Output the [x, y] coordinate of the center of the cell containing the given text.  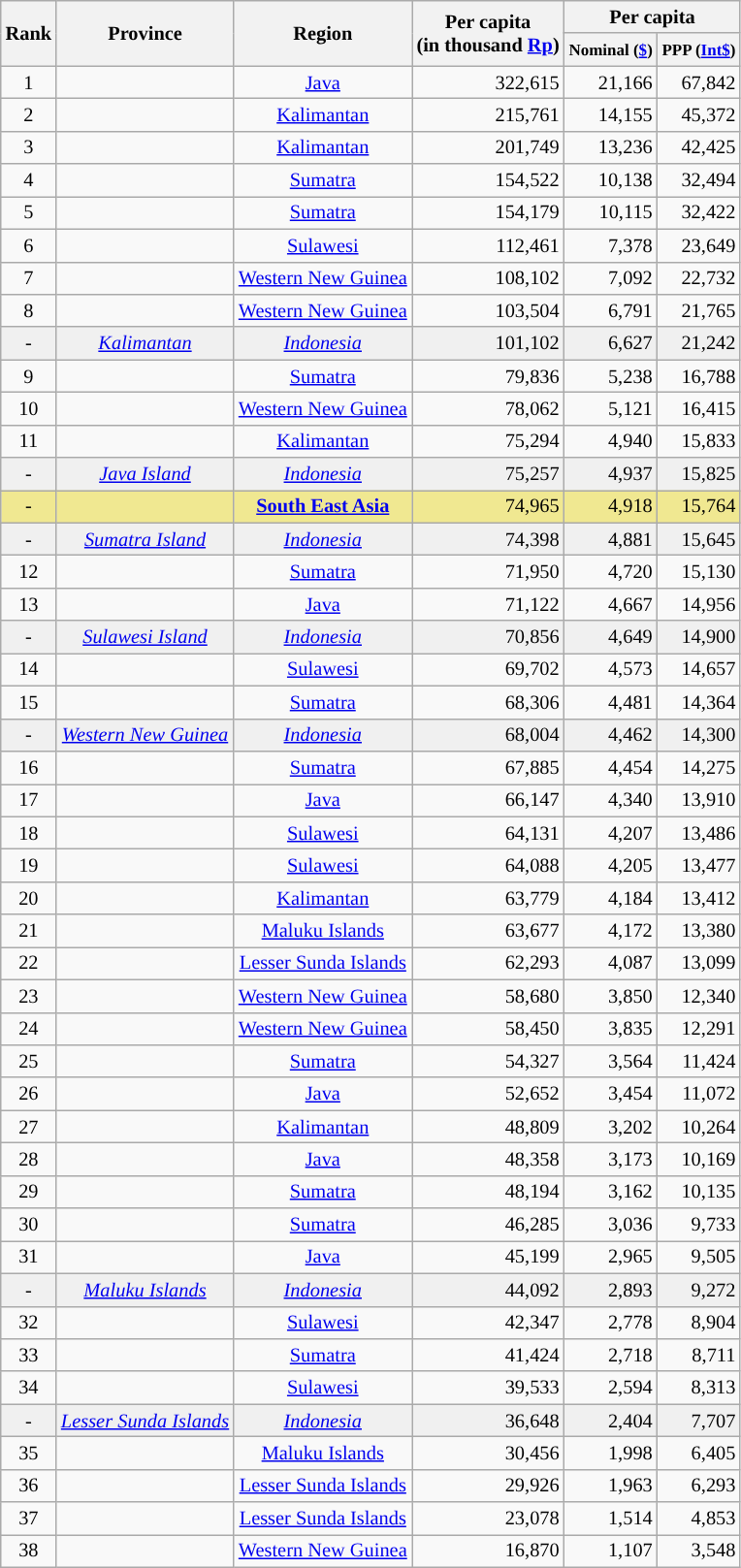
16 [29, 767]
11,424 [699, 1061]
6 [29, 245]
13,412 [699, 898]
14,300 [699, 735]
4,087 [611, 963]
21,166 [611, 82]
33 [29, 1355]
12,340 [699, 996]
9 [29, 376]
3,548 [699, 1551]
3,202 [611, 1127]
14,657 [699, 669]
23 [29, 996]
12 [29, 571]
54,327 [489, 1061]
29 [29, 1192]
9,505 [699, 1257]
20 [29, 898]
Region [323, 33]
Java Island [145, 474]
67,885 [489, 767]
8,711 [699, 1355]
32,494 [699, 180]
4,940 [611, 441]
41,424 [489, 1355]
3,835 [611, 1029]
201,749 [489, 147]
13,910 [699, 800]
8 [29, 310]
13,486 [699, 833]
4,573 [611, 669]
3,173 [611, 1159]
39,533 [489, 1388]
2,594 [611, 1388]
112,461 [489, 245]
13,099 [699, 963]
2 [29, 114]
4,667 [611, 604]
52,652 [489, 1094]
3,564 [611, 1061]
South East Asia [323, 506]
32 [29, 1323]
3,036 [611, 1225]
34 [29, 1388]
4 [29, 180]
103,504 [489, 310]
12,291 [699, 1029]
4,649 [611, 637]
Nominal ($) [611, 49]
21,765 [699, 310]
23,649 [699, 245]
14,275 [699, 767]
23,078 [489, 1519]
4,184 [611, 898]
74,965 [489, 506]
32,422 [699, 212]
71,122 [489, 604]
26 [29, 1094]
5,121 [611, 408]
16,415 [699, 408]
36,648 [489, 1421]
37 [29, 1519]
4,481 [611, 702]
2,404 [611, 1421]
13,380 [699, 931]
8,904 [699, 1323]
38 [29, 1551]
28 [29, 1159]
48,809 [489, 1127]
13,236 [611, 147]
63,677 [489, 931]
42,425 [699, 147]
6,405 [699, 1453]
25 [29, 1061]
Province [145, 33]
46,285 [489, 1225]
16,788 [699, 376]
1,514 [611, 1519]
Rank [29, 33]
64,131 [489, 833]
10,135 [699, 1192]
15,825 [699, 474]
7,092 [611, 278]
10,264 [699, 1127]
58,450 [489, 1029]
45,199 [489, 1257]
7,378 [611, 245]
1,998 [611, 1453]
30,456 [489, 1453]
63,779 [489, 898]
101,102 [489, 343]
10,115 [611, 212]
69,702 [489, 669]
4,207 [611, 833]
3 [29, 147]
PPP (Int$) [699, 49]
9,272 [699, 1290]
17 [29, 800]
29,926 [489, 1486]
67,842 [699, 82]
4,340 [611, 800]
68,004 [489, 735]
4,881 [611, 539]
62,293 [489, 963]
6,627 [611, 343]
6,293 [699, 1486]
66,147 [489, 800]
24 [29, 1029]
8,313 [699, 1388]
5,238 [611, 376]
7,707 [699, 1421]
11 [29, 441]
19 [29, 865]
215,761 [489, 114]
2,893 [611, 1290]
Sumatra Island [145, 539]
42,347 [489, 1323]
75,257 [489, 474]
4,205 [611, 865]
48,358 [489, 1159]
79,836 [489, 376]
22 [29, 963]
4,454 [611, 767]
14,155 [611, 114]
6,791 [611, 310]
1,963 [611, 1486]
2,718 [611, 1355]
7 [29, 278]
5 [29, 212]
14,900 [699, 637]
9,733 [699, 1225]
4,937 [611, 474]
64,088 [489, 865]
78,062 [489, 408]
15,833 [699, 441]
75,294 [489, 441]
14,364 [699, 702]
27 [29, 1127]
44,092 [489, 1290]
10,169 [699, 1159]
2,965 [611, 1257]
35 [29, 1453]
15,764 [699, 506]
13 [29, 604]
4,853 [699, 1519]
68,306 [489, 702]
36 [29, 1486]
14 [29, 669]
21 [29, 931]
4,918 [611, 506]
21,242 [699, 343]
14,956 [699, 604]
Per capita [653, 16]
30 [29, 1225]
71,950 [489, 571]
154,179 [489, 212]
10,138 [611, 180]
48,194 [489, 1192]
4,462 [611, 735]
15,645 [699, 539]
15,130 [699, 571]
13,477 [699, 865]
18 [29, 833]
2,778 [611, 1323]
4,720 [611, 571]
322,615 [489, 82]
74,398 [489, 539]
Sulawesi Island [145, 637]
15 [29, 702]
3,162 [611, 1192]
3,850 [611, 996]
1,107 [611, 1551]
45,372 [699, 114]
70,856 [489, 637]
3,454 [611, 1094]
Per capita(in thousand Rp) [489, 33]
11,072 [699, 1094]
4,172 [611, 931]
154,522 [489, 180]
1 [29, 82]
108,102 [489, 278]
10 [29, 408]
22,732 [699, 278]
16,870 [489, 1551]
31 [29, 1257]
58,680 [489, 996]
